Return the [x, y] coordinate for the center point of the cell that contains the specified text.  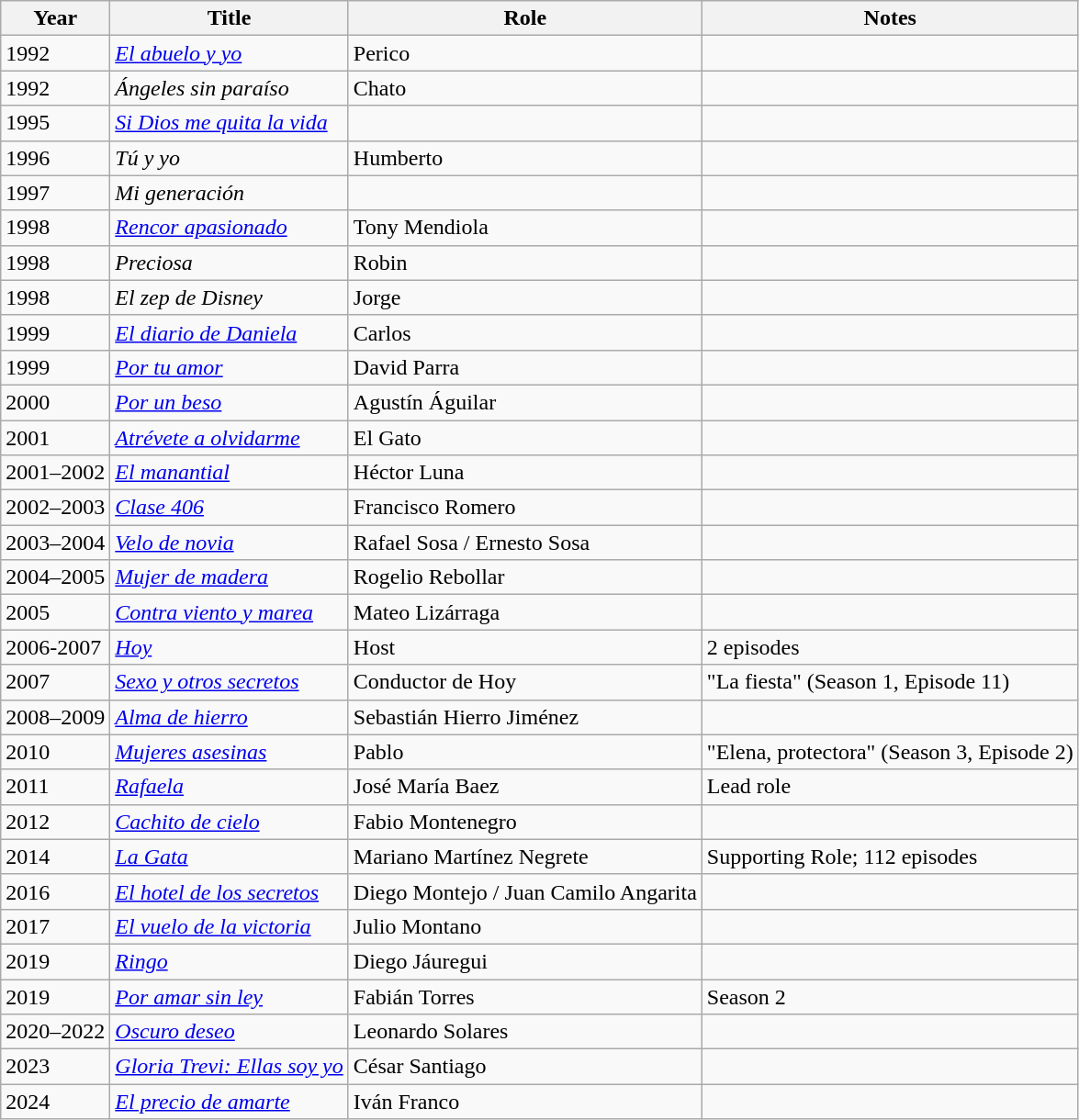
Héctor Luna [525, 473]
Ringo [230, 961]
Iván Franco [525, 1102]
Rafael Sosa / Ernesto Sosa [525, 543]
2017 [55, 926]
Diego Jáuregui [525, 961]
Rencor apasionado [230, 228]
Sebastián Hierro Jiménez [525, 717]
El hotel de los secretos [230, 891]
2012 [55, 822]
Rafaela [230, 787]
2016 [55, 891]
2001–2002 [55, 473]
El abuelo y yo [230, 53]
Ángeles sin paraíso [230, 88]
2010 [55, 752]
1997 [55, 193]
2023 [55, 1067]
2006-2007 [55, 647]
Robin [525, 263]
Pablo [525, 752]
Julio Montano [525, 926]
1995 [55, 123]
Host [525, 647]
César Santiago [525, 1067]
José María Baez [525, 787]
Season 2 [890, 996]
2020–2022 [55, 1032]
Atrévete a olvidarme [230, 438]
El zep de Disney [230, 297]
2001 [55, 438]
Por tu amor [230, 367]
Alma de hierro [230, 717]
Sexo y otros secretos [230, 682]
Conductor de Hoy [525, 682]
2004–2005 [55, 577]
El manantial [230, 473]
"Elena, protectora" (Season 3, Episode 2) [890, 752]
Mi generación [230, 193]
El diario de Daniela [230, 332]
Mariano Martínez Negrete [525, 857]
Por amar sin ley [230, 996]
Leonardo Solares [525, 1032]
Lead role [890, 787]
Diego Montejo / Juan Camilo Angarita [525, 891]
"La fiesta" (Season 1, Episode 11) [890, 682]
2005 [55, 612]
Fabio Montenegro [525, 822]
Fabián Torres [525, 996]
Jorge [525, 297]
Velo de novia [230, 543]
Perico [525, 53]
El vuelo de la victoria [230, 926]
Notes [890, 18]
Clase 406 [230, 508]
Humberto [525, 158]
Hoy [230, 647]
Contra viento y marea [230, 612]
Si Dios me quita la vida [230, 123]
Preciosa [230, 263]
El precio de amarte [230, 1102]
Supporting Role; 112 episodes [890, 857]
Cachito de cielo [230, 822]
Chato [525, 88]
2003–2004 [55, 543]
1996 [55, 158]
Tú y yo [230, 158]
Oscuro deseo [230, 1032]
Rogelio Rebollar [525, 577]
Carlos [525, 332]
Role [525, 18]
2011 [55, 787]
Title [230, 18]
Por un beso [230, 402]
2008–2009 [55, 717]
La Gata [230, 857]
David Parra [525, 367]
Gloria Trevi: Ellas soy yo [230, 1067]
2002–2003 [55, 508]
Year [55, 18]
Tony Mendiola [525, 228]
2 episodes [890, 647]
Agustín Águilar [525, 402]
El Gato [525, 438]
Mujer de madera [230, 577]
2007 [55, 682]
Mateo Lizárraga [525, 612]
Mujeres asesinas [230, 752]
2014 [55, 857]
2000 [55, 402]
2024 [55, 1102]
Francisco Romero [525, 508]
